Scan for the cell matching the given text and deliver its (X, Y) coordinate at center. 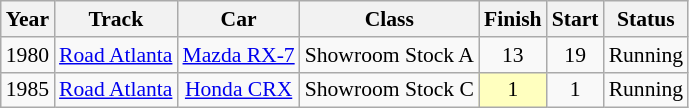
Car (238, 19)
Mazda RX-7 (238, 55)
Year (28, 19)
Class (390, 19)
Status (646, 19)
Start (576, 19)
Showroom Stock A (390, 55)
1985 (28, 90)
Finish (513, 19)
13 (513, 55)
1980 (28, 55)
Showroom Stock C (390, 90)
19 (576, 55)
Honda CRX (238, 90)
Track (116, 19)
